Detect which cell encompasses the target text, then output its [X, Y] center coordinate. 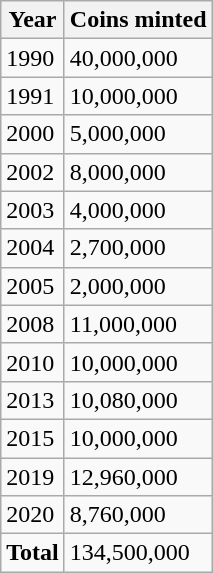
2010 [33, 362]
11,000,000 [138, 324]
2008 [33, 324]
2015 [33, 438]
2013 [33, 400]
2,000,000 [138, 286]
12,960,000 [138, 477]
2000 [33, 134]
1991 [33, 96]
Total [33, 553]
5,000,000 [138, 134]
2002 [33, 172]
134,500,000 [138, 553]
2019 [33, 477]
2005 [33, 286]
8,000,000 [138, 172]
10,080,000 [138, 400]
2020 [33, 515]
2003 [33, 210]
Year [33, 20]
40,000,000 [138, 58]
Coins minted [138, 20]
1990 [33, 58]
4,000,000 [138, 210]
2004 [33, 248]
8,760,000 [138, 515]
2,700,000 [138, 248]
